Search for the cell housing the specified text and yield its (x, y) center coordinate. 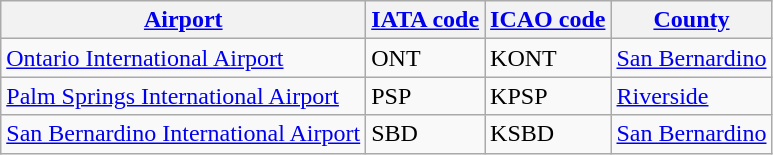
Riverside (692, 96)
County (692, 20)
ICAO code (548, 20)
KSBD (548, 134)
SBD (426, 134)
Ontario International Airport (184, 58)
IATA code (426, 20)
Airport (184, 20)
ONT (426, 58)
KPSP (548, 96)
Palm Springs International Airport (184, 96)
PSP (426, 96)
San Bernardino International Airport (184, 134)
KONT (548, 58)
